Scan for the cell matching the given text and deliver its (X, Y) coordinate at center. 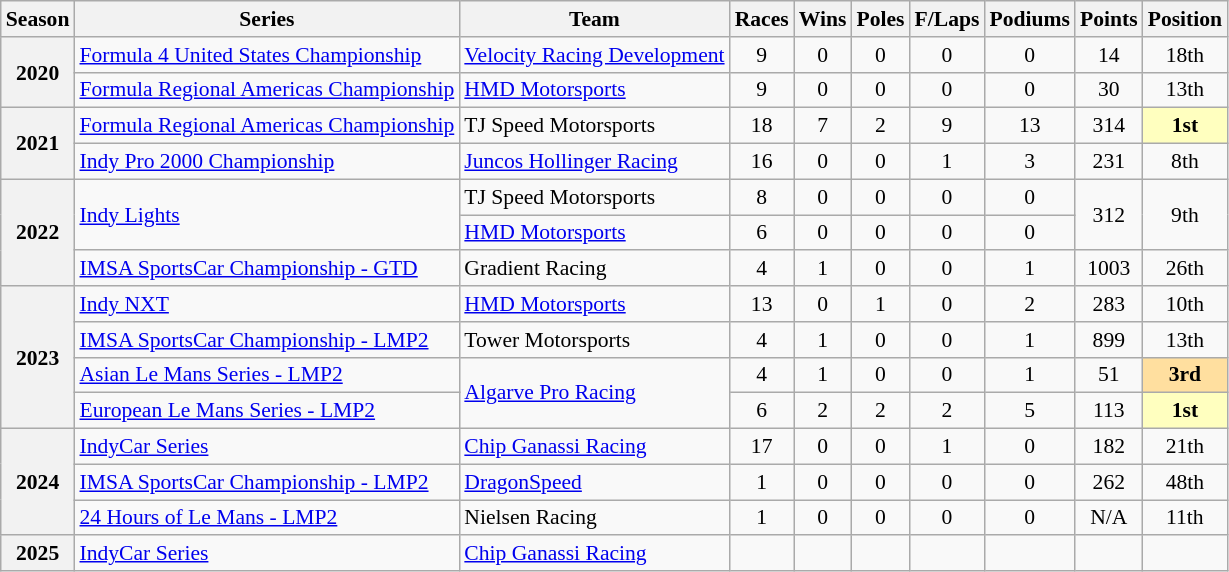
Tower Motorsports (594, 340)
8 (762, 197)
2021 (38, 144)
Races (762, 19)
24 Hours of Le Mans - LMP2 (266, 518)
18th (1185, 55)
Gradient Racing (594, 269)
DragonSpeed (594, 482)
262 (1109, 482)
30 (1109, 90)
Wins (823, 19)
283 (1109, 304)
Algarve Pro Racing (594, 392)
182 (1109, 447)
European Le Mans Series - LMP2 (266, 411)
Indy Lights (266, 214)
2020 (38, 72)
17 (762, 447)
51 (1109, 375)
9th (1185, 214)
10th (1185, 304)
7 (823, 126)
8th (1185, 162)
Team (594, 19)
Nielsen Racing (594, 518)
26th (1185, 269)
2022 (38, 232)
3rd (1185, 375)
N/A (1109, 518)
2023 (38, 357)
314 (1109, 126)
Indy Pro 2000 Championship (266, 162)
Formula 4 United States Championship (266, 55)
Poles (880, 19)
21th (1185, 447)
18 (762, 126)
Velocity Racing Development (594, 55)
899 (1109, 340)
231 (1109, 162)
Indy NXT (266, 304)
312 (1109, 214)
3 (1030, 162)
5 (1030, 411)
11th (1185, 518)
Podiums (1030, 19)
Juncos Hollinger Racing (594, 162)
Position (1185, 19)
113 (1109, 411)
14 (1109, 55)
2024 (38, 482)
IMSA SportsCar Championship - GTD (266, 269)
Season (38, 19)
F/Laps (948, 19)
1003 (1109, 269)
Series (266, 19)
48th (1185, 482)
2025 (38, 554)
16 (762, 162)
Points (1109, 19)
Asian Le Mans Series - LMP2 (266, 375)
